Find where the given text appears and provide that cell's center as (X, Y) coordinate. 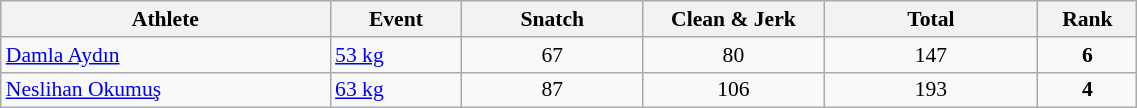
80 (734, 55)
193 (931, 90)
Total (931, 19)
Neslihan Okumuş (166, 90)
4 (1088, 90)
Rank (1088, 19)
87 (552, 90)
Snatch (552, 19)
6 (1088, 55)
63 kg (396, 90)
67 (552, 55)
106 (734, 90)
53 kg (396, 55)
Clean & Jerk (734, 19)
Event (396, 19)
147 (931, 55)
Athlete (166, 19)
Damla Aydın (166, 55)
